Scan for the cell matching the given text and deliver its [x, y] coordinate at center. 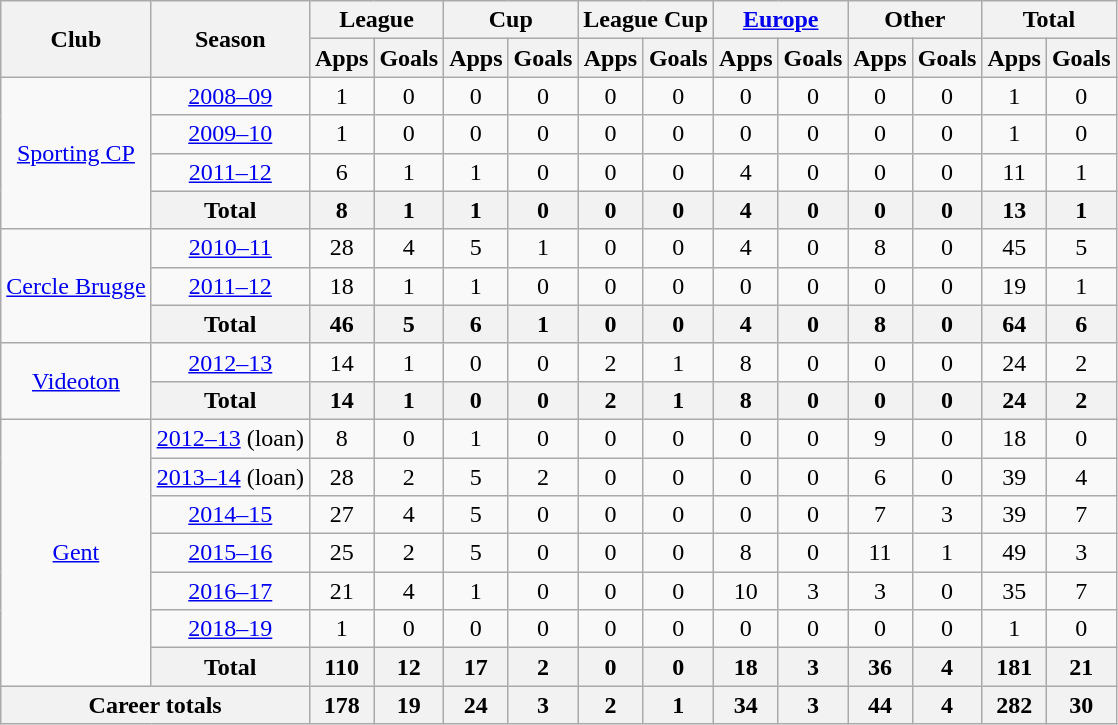
Cercle Brugge [76, 286]
League Cup [646, 20]
2018–19 [230, 629]
League [376, 20]
45 [1014, 248]
Sporting CP [76, 153]
13 [1014, 210]
Videoton [76, 381]
64 [1014, 324]
2015–16 [230, 553]
9 [880, 438]
2014–15 [230, 515]
36 [880, 667]
Europe [781, 20]
2009–10 [230, 134]
178 [341, 705]
Cup [511, 20]
49 [1014, 553]
Season [230, 39]
Career totals [156, 705]
44 [880, 705]
Gent [76, 552]
2012–13 [230, 362]
25 [341, 553]
10 [746, 591]
2012–13 (loan) [230, 438]
30 [1081, 705]
17 [476, 667]
282 [1014, 705]
34 [746, 705]
27 [341, 515]
Club [76, 39]
2010–11 [230, 248]
46 [341, 324]
181 [1014, 667]
2016–17 [230, 591]
110 [341, 667]
Other [915, 20]
35 [1014, 591]
12 [409, 667]
2013–14 (loan) [230, 477]
2008–09 [230, 96]
